Determine the [X, Y] coordinate at the center of the cell enclosing the given text.  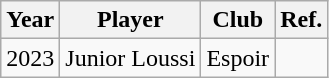
Year [30, 20]
Junior Loussi [130, 58]
Espoir [238, 58]
2023 [30, 58]
Player [130, 20]
Club [238, 20]
Ref. [302, 20]
